Output the (x, y) coordinate of the center of the cell containing the given text.  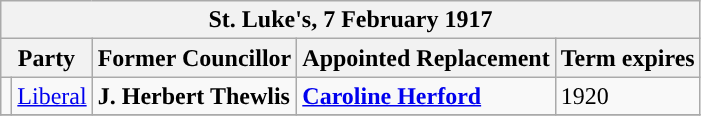
Term expires (628, 58)
St. Luke's, 7 February 1917 (350, 20)
Former Councillor (194, 58)
Party (46, 58)
Appointed Replacement (426, 58)
Liberal (52, 96)
1920 (628, 96)
Caroline Herford (426, 96)
J. Herbert Thewlis (194, 96)
